Scan for the cell matching the given text and deliver its (x, y) coordinate at center. 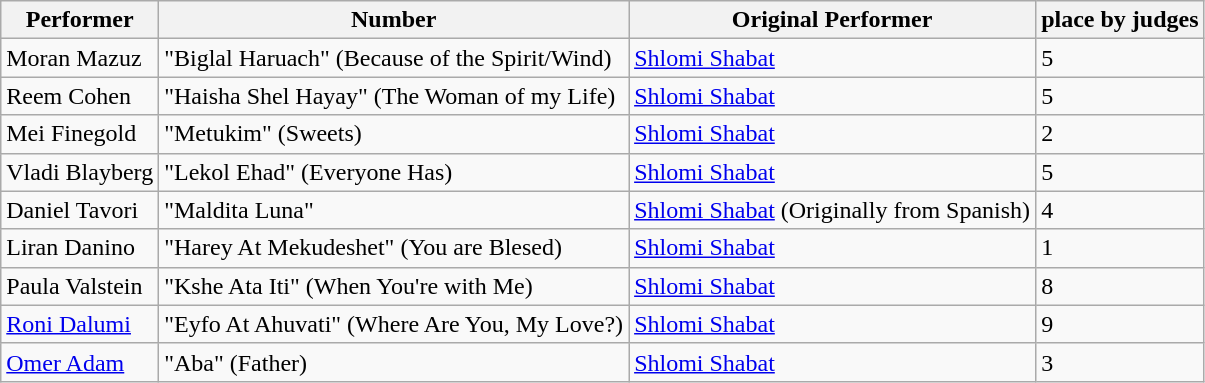
"Haisha Shel Hayay" (The Woman of my Life) (394, 96)
Reem Cohen (80, 96)
place by judges (1120, 20)
"Biglal Haruach" (Because of the Spirit/Wind) (394, 58)
Performer (80, 20)
1 (1120, 248)
Omer Adam (80, 362)
4 (1120, 210)
"Lekol Ehad" (Everyone Has) (394, 172)
"Metukim" (Sweets) (394, 134)
"Eyfo At Ahuvati" (Where Are You, My Love?) (394, 324)
Mei Finegold (80, 134)
2 (1120, 134)
Moran Mazuz (80, 58)
Shlomi Shabat (Originally from Spanish) (832, 210)
Paula Valstein (80, 286)
3 (1120, 362)
8 (1120, 286)
Number (394, 20)
Original Performer (832, 20)
Vladi Blayberg (80, 172)
Liran Danino (80, 248)
"Harey At Mekudeshet" (You are Blesed) (394, 248)
"Maldita Luna" (394, 210)
"Aba" (Father) (394, 362)
"Kshe Ata Iti" (When You're with Me) (394, 286)
Roni Dalumi (80, 324)
9 (1120, 324)
Daniel Tavori (80, 210)
